Output the (X, Y) coordinate of the center of the cell containing the given text.  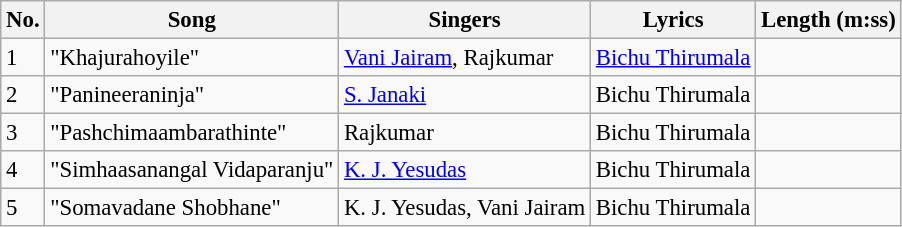
3 (23, 133)
1 (23, 58)
5 (23, 208)
"Somavadane Shobhane" (192, 208)
2 (23, 95)
S. Janaki (465, 95)
No. (23, 20)
Vani Jairam, Rajkumar (465, 58)
Rajkumar (465, 133)
Singers (465, 20)
"Panineeraninja" (192, 95)
"Pashchimaambarathinte" (192, 133)
"Simhaasanangal Vidaparanju" (192, 170)
"Khajurahoyile" (192, 58)
Song (192, 20)
K. J. Yesudas (465, 170)
Lyrics (674, 20)
4 (23, 170)
Length (m:ss) (828, 20)
K. J. Yesudas, Vani Jairam (465, 208)
